Identify which cell holds the provided text, then report its [x, y] central coordinate. 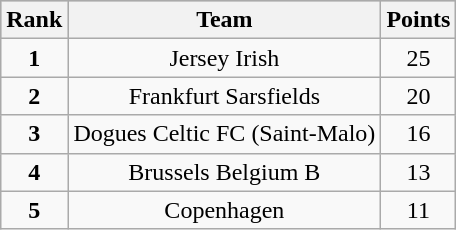
25 [418, 58]
3 [34, 134]
1 [34, 58]
20 [418, 96]
Rank [34, 20]
Jersey Irish [224, 58]
5 [34, 210]
Dogues Celtic FC (Saint-Malo) [224, 134]
4 [34, 172]
11 [418, 210]
Points [418, 20]
Frankfurt Sarsfields [224, 96]
Copenhagen [224, 210]
2 [34, 96]
Brussels Belgium B [224, 172]
13 [418, 172]
16 [418, 134]
Team [224, 20]
